Return (X, Y) of the center of cell containing provided text 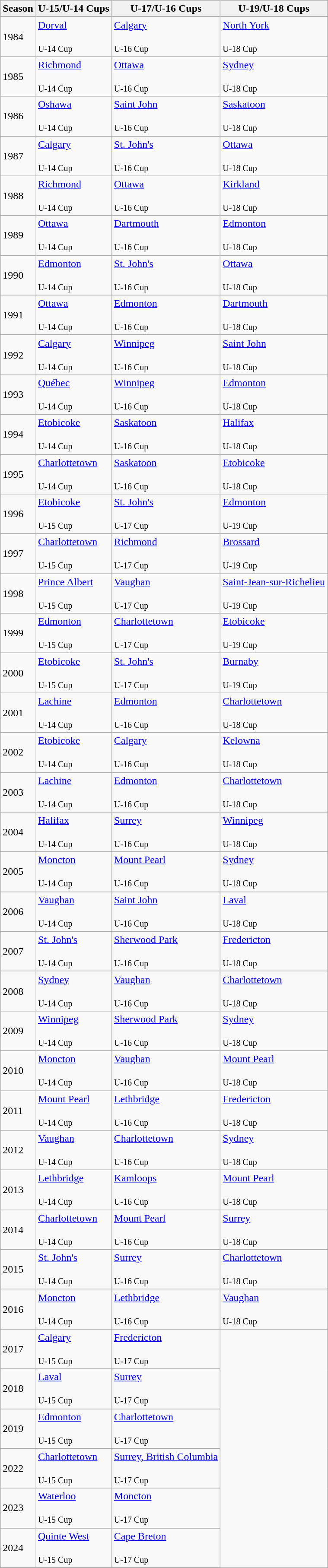
DartmouthU-16 Cup (166, 235)
LavalU-18 Cup (274, 911)
2013 (18, 1190)
1988 (18, 196)
1996 (18, 514)
KelownaU-18 Cup (274, 752)
2022 (18, 1468)
2001 (18, 713)
Quinte WestU-15 Cup (73, 1548)
North YorkU-18 Cup (274, 37)
2019 (18, 1428)
VaughanU-17 Cup (166, 594)
1993 (18, 394)
Surrey, British ColumbiaU-17 Cup (166, 1468)
2015 (18, 1270)
2008 (18, 991)
KirklandU-18 Cup (274, 196)
Cape BretonU-17 Cup (166, 1548)
Mount PearlU-14 Cup (73, 1110)
SydneyU-14 Cup (73, 991)
EdmontonU-14 Cup (73, 275)
2007 (18, 951)
CharlottetownU-16 Cup (166, 1150)
1992 (18, 355)
1987 (18, 156)
CalgaryU-15 Cup (73, 1349)
OshawaU-14 Cup (73, 116)
1989 (18, 235)
2018 (18, 1389)
EdmontonU-19 Cup (274, 514)
1986 (18, 116)
LethbridgeU-14 Cup (73, 1190)
2009 (18, 1031)
WinnipegU-14 Cup (73, 1031)
DorvalU-14 Cup (73, 37)
1995 (18, 474)
U-15/U-14 Cups (73, 9)
2006 (18, 911)
WaterlooU-15 Cup (73, 1508)
BurnabyU-19 Cup (274, 673)
1985 (18, 76)
1998 (18, 594)
RichmondU-17 Cup (166, 554)
HalifaxU-18 Cup (274, 434)
SurreyU-17 Cup (166, 1389)
2000 (18, 673)
KamloopsU-16 Cup (166, 1190)
2014 (18, 1230)
BrossardU-19 Cup (274, 554)
2012 (18, 1150)
WinnipegU-18 Cup (274, 832)
2016 (18, 1309)
1984 (18, 37)
1991 (18, 315)
SaskatoonU-18 Cup (274, 116)
MonctonU-17 Cup (166, 1508)
2010 (18, 1070)
2017 (18, 1349)
Saint JohnU-18 Cup (274, 355)
HalifaxU-14 Cup (73, 832)
2004 (18, 832)
LavalU-15 Cup (73, 1389)
1997 (18, 554)
2003 (18, 792)
2002 (18, 752)
1990 (18, 275)
2023 (18, 1508)
2024 (18, 1548)
SurreyU-18 Cup (274, 1230)
1999 (18, 633)
1994 (18, 434)
QuébecU-14 Cup (73, 394)
2011 (18, 1110)
Saint-Jean-sur-RichelieuU-19 Cup (274, 594)
VaughanU-18 Cup (274, 1309)
EtobicokeU-18 Cup (274, 474)
DartmouthU-18 Cup (274, 315)
U-19/U-18 Cups (274, 9)
EtobicokeU-19 Cup (274, 633)
U-17/U-16 Cups (166, 9)
2005 (18, 872)
Prince AlbertU-15 Cup (73, 594)
FrederictonU-17 Cup (166, 1349)
Season (18, 9)
